Find where the given text appears and provide that cell's center as (x, y) coordinate. 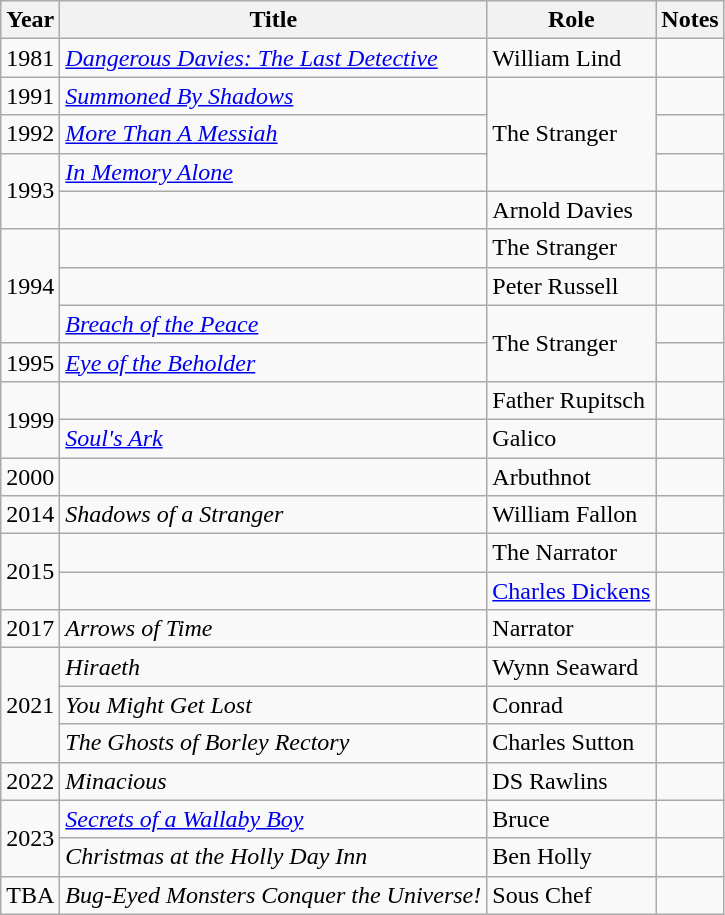
Christmas at the Holly Day Inn (274, 857)
Ben Holly (572, 857)
The Ghosts of Borley Rectory (274, 743)
1992 (30, 134)
1999 (30, 419)
Peter Russell (572, 286)
1994 (30, 286)
1981 (30, 58)
William Lind (572, 58)
Eye of the Beholder (274, 362)
Narrator (572, 629)
In Memory Alone (274, 172)
Notes (690, 20)
2014 (30, 515)
2022 (30, 781)
2017 (30, 629)
DS Rawlins (572, 781)
2023 (30, 838)
Summoned By Shadows (274, 96)
Minacious (274, 781)
Role (572, 20)
William Fallon (572, 515)
Wynn Seaward (572, 667)
Soul's Ark (274, 438)
Dangerous Davies: The Last Detective (274, 58)
Arbuthnot (572, 477)
2015 (30, 572)
Hiraeth (274, 667)
TBA (30, 895)
2021 (30, 705)
1991 (30, 96)
1993 (30, 191)
Bug-Eyed Monsters Conquer the Universe! (274, 895)
Shadows of a Stranger (274, 515)
1995 (30, 362)
2000 (30, 477)
Charles Dickens (572, 591)
Title (274, 20)
The Narrator (572, 553)
Bruce (572, 819)
Conrad (572, 705)
Arrows of Time (274, 629)
Secrets of a Wallaby Boy (274, 819)
Breach of the Peace (274, 324)
Father Rupitsch (572, 400)
Year (30, 20)
Arnold Davies (572, 210)
Sous Chef (572, 895)
You Might Get Lost (274, 705)
Charles Sutton (572, 743)
Galico (572, 438)
More Than A Messiah (274, 134)
